Return the (x, y) coordinate for the center point of the cell that contains the specified text.  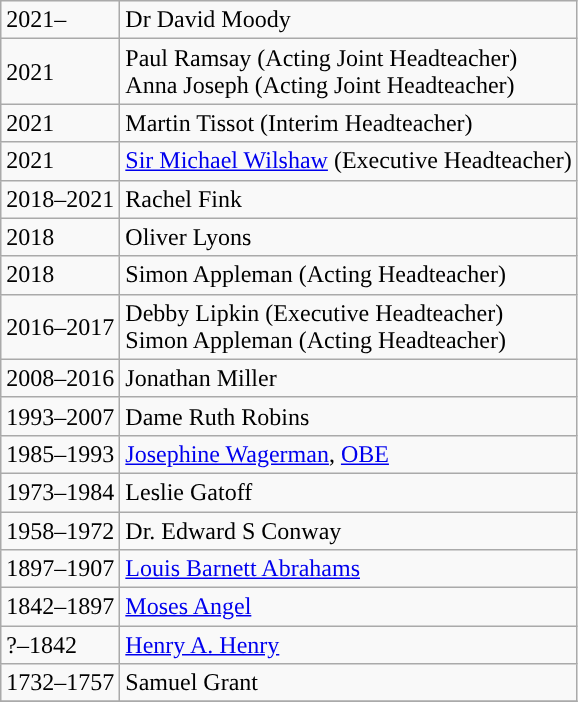
Dr David Moody (348, 20)
Dr. Edward S Conway (348, 531)
Paul Ramsay (Acting Joint Headteacher)Anna Joseph (Acting Joint Headteacher) (348, 72)
Rachel Fink (348, 199)
Simon Appleman (Acting Headteacher) (348, 275)
Sir Michael Wilshaw (Executive Headteacher) (348, 161)
Louis Barnett Abrahams (348, 569)
Josephine Wagerman, OBE (348, 454)
Dame Ruth Robins (348, 416)
2008–2016 (60, 378)
2021– (60, 20)
Oliver Lyons (348, 237)
?–1842 (60, 645)
Samuel Grant (348, 683)
1973–1984 (60, 492)
2016–2017 (60, 326)
1732–1757 (60, 683)
Henry A. Henry (348, 645)
1958–1972 (60, 531)
1897–1907 (60, 569)
Leslie Gatoff (348, 492)
2018–2021 (60, 199)
1985–1993 (60, 454)
Debby Lipkin (Executive Headteacher)Simon Appleman (Acting Headteacher) (348, 326)
Moses Angel (348, 607)
Martin Tissot (Interim Headteacher) (348, 123)
1842–1897 (60, 607)
1993–2007 (60, 416)
Jonathan Miller (348, 378)
